Return (x, y) of the center of cell containing provided text 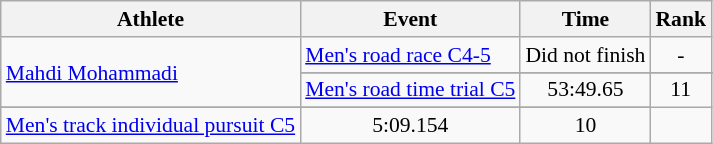
Did not finish (585, 55)
Men's road race C4-5 (410, 55)
10 (585, 126)
Event (410, 19)
Time (585, 19)
Athlete (150, 19)
Rank (680, 19)
11 (680, 90)
- (680, 55)
5:09.154 (410, 126)
53:49.65 (585, 90)
Men's track individual pursuit C5 (150, 126)
Mahdi Mohammadi (150, 72)
Men's road time trial C5 (410, 90)
